Identify which cell holds the provided text, then report its [X, Y] central coordinate. 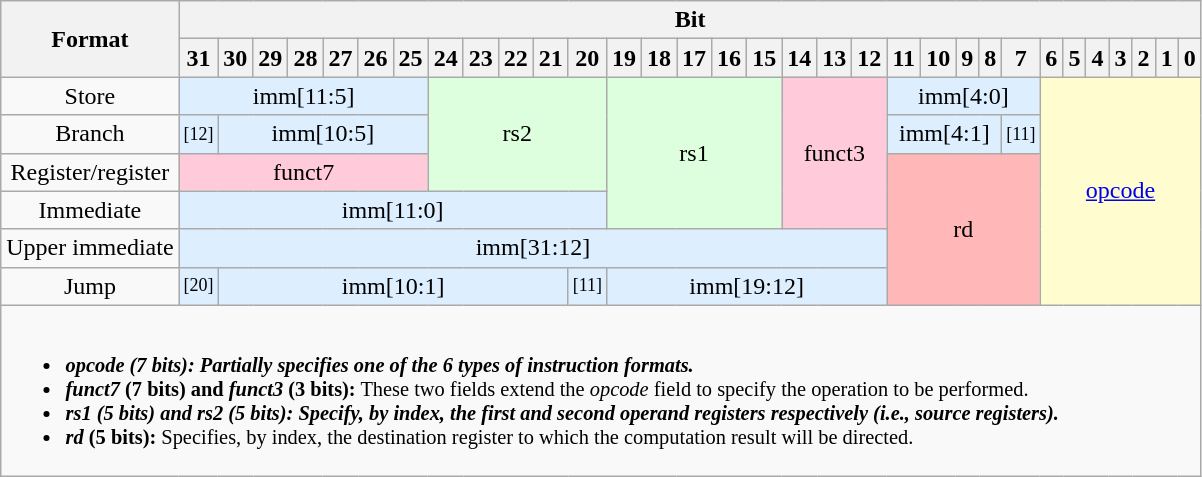
0 [1190, 58]
imm[4:0] [964, 96]
30 [236, 58]
24 [446, 58]
Immediate [90, 210]
31 [198, 58]
29 [270, 58]
27 [340, 58]
opcode [1120, 191]
Jump [90, 286]
imm[10:5] [323, 134]
rd [964, 229]
imm[10:1] [394, 286]
Register/register [90, 172]
20 [587, 58]
28 [306, 58]
funct3 [834, 153]
19 [624, 58]
imm[31:12] [533, 248]
imm[11:5] [304, 96]
6 [1052, 58]
13 [834, 58]
15 [764, 58]
imm[19:12] [746, 286]
9 [968, 58]
8 [990, 58]
17 [694, 58]
23 [480, 58]
22 [516, 58]
Bit [690, 20]
18 [658, 58]
2 [1144, 58]
26 [376, 58]
Format [90, 39]
21 [550, 58]
funct7 [304, 172]
25 [410, 58]
4 [1098, 58]
Store [90, 96]
Upper immediate [90, 248]
imm[4:1] [944, 134]
16 [730, 58]
imm[11:0] [392, 210]
[20] [198, 286]
1 [1166, 58]
12 [870, 58]
rs1 [694, 153]
rs2 [517, 134]
7 [1021, 58]
3 [1120, 58]
10 [938, 58]
14 [800, 58]
5 [1074, 58]
11 [904, 58]
[12] [198, 134]
Branch [90, 134]
